From the cell containing the given text, extract its center point as (X, Y) coordinate. 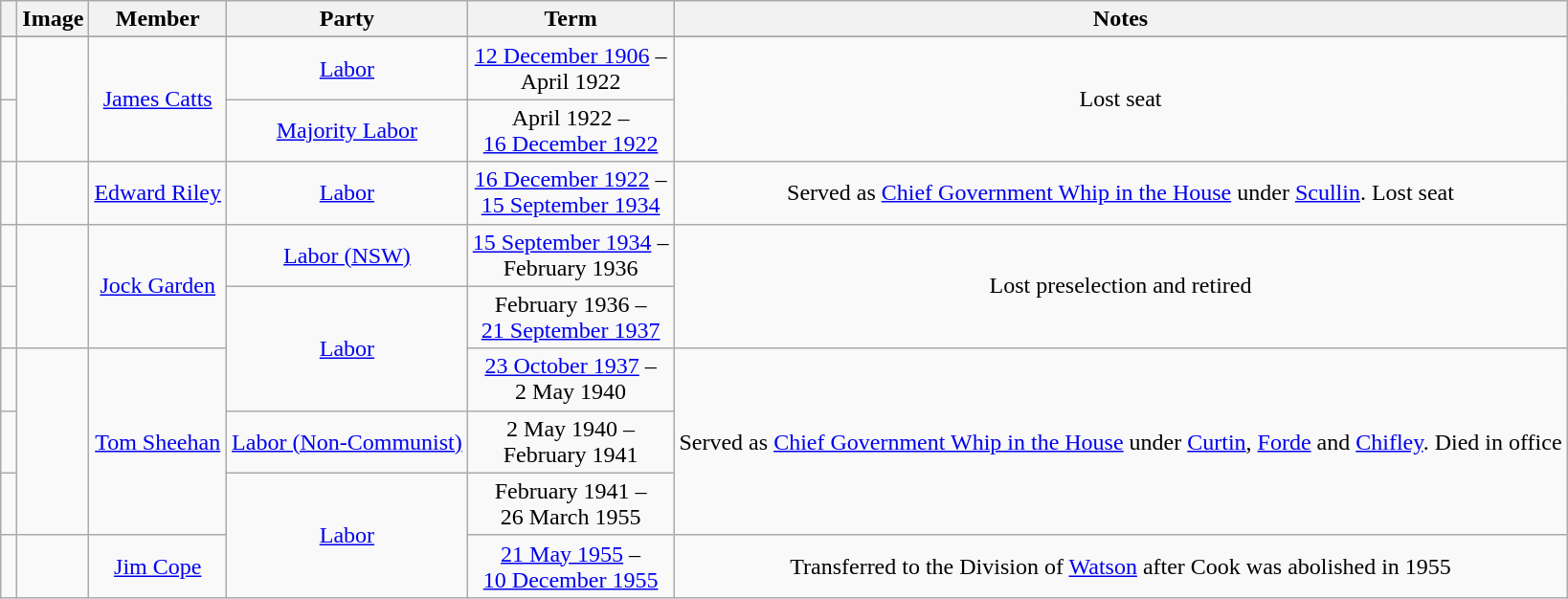
Lost preselection and retired (1120, 286)
February 1941 –26 March 1955 (571, 503)
Jim Cope (158, 566)
James Catts (158, 100)
2 May 1940 –February 1941 (571, 442)
Labor (Non-Communist) (347, 442)
Transferred to the Division of Watson after Cook was abolished in 1955 (1120, 566)
Tom Sheehan (158, 442)
15 September 1934 –February 1936 (571, 255)
Served as Chief Government Whip in the House under Scullin. Lost seat (1120, 193)
Party (347, 19)
Labor (NSW) (347, 255)
Edward Riley (158, 193)
Member (158, 19)
Notes (1120, 19)
Image (54, 19)
Jock Garden (158, 286)
Lost seat (1120, 100)
23 October 1937 –2 May 1940 (571, 379)
12 December 1906 –April 1922 (571, 69)
21 May 1955 –10 December 1955 (571, 566)
Served as Chief Government Whip in the House under Curtin, Forde and Chifley. Died in office (1120, 442)
April 1922 –16 December 1922 (571, 130)
16 December 1922 –15 September 1934 (571, 193)
February 1936 –21 September 1937 (571, 318)
Majority Labor (347, 130)
Term (571, 19)
